Search for the cell housing the specified text and yield its [X, Y] center coordinate. 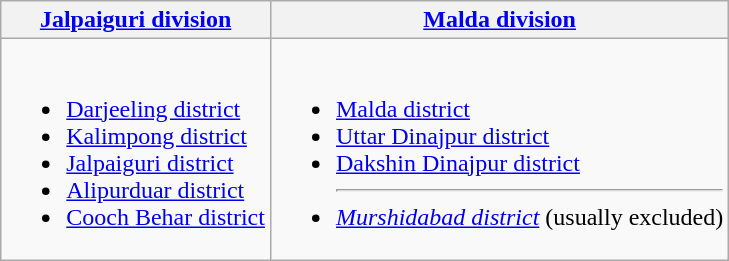
Malda division [499, 20]
Malda districtUttar Dinajpur districtDakshin Dinajpur districtMurshidabad district (usually excluded) [499, 150]
Jalpaiguri division [136, 20]
Darjeeling districtKalimpong districtJalpaiguri districtAlipurduar districtCooch Behar district [136, 150]
